Find where the given text appears and provide that cell's center as (x, y) coordinate. 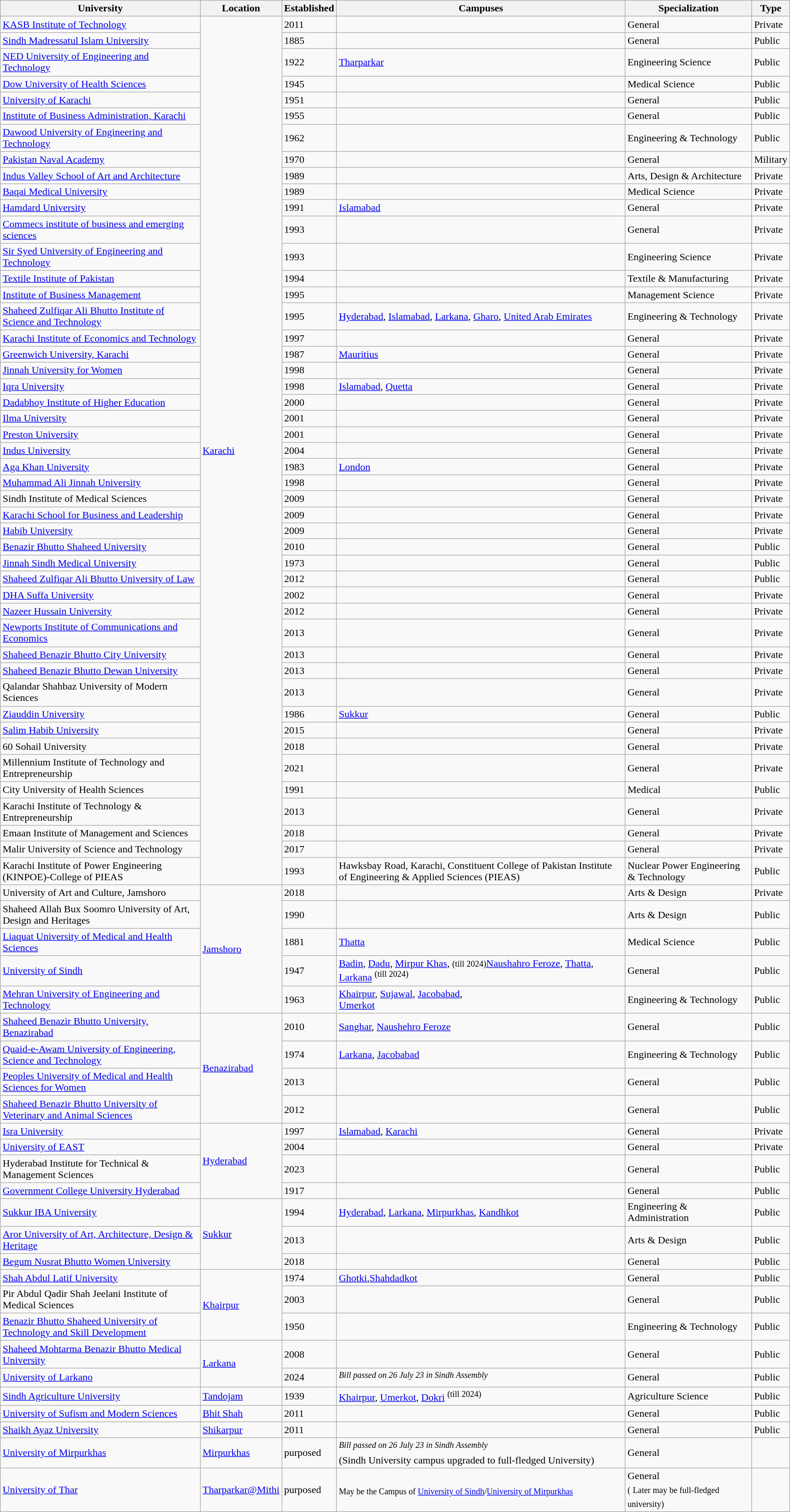
Shaheed Zulfiqar Ali Bhutto University of Law (100, 579)
Textile Institute of Pakistan (100, 279)
1983 (309, 466)
Bill passed on 26 July 23 in Sindh Assembly(Sindh University campus upgraded to full-fledged University) (481, 1453)
University of Art and Culture, Jamshoro (100, 893)
Emaan Institute of Management and Sciences (100, 833)
Location (241, 8)
Shikarpur (241, 1430)
University (100, 8)
Hyderabad, Islamabad, Larkana, Gharo, United Arab Emirates (481, 316)
Tharparkar@Mithi (241, 1490)
Larkana, Jacobabad (481, 1054)
2003 (309, 1299)
1963 (309, 1000)
Shah Abdul Latif University (100, 1278)
1990 (309, 914)
2024 (309, 1377)
Campuses (481, 8)
Pir Abdul Qadir Shah Jeelani Institute of Medical Sciences (100, 1299)
Greenwich University, Karachi (100, 354)
Qalandar Shahbaz University of Modern Sciences (100, 693)
Tharparkar (481, 62)
Indus Valley School of Art and Architecture (100, 175)
Isra University (100, 1131)
Sukkur IBA University (100, 1212)
Bill passed on 26 July 23 in Sindh Assembly (481, 1377)
Shaheed Zulfiqar Ali Bhutto Institute of Science and Technology (100, 316)
Jinnah University for Women (100, 370)
1885 (309, 40)
University of EAST (100, 1147)
Baqai Medical University (100, 191)
1947 (309, 971)
Institute of Business Management (100, 295)
Nuclear Power Engineering & Technology (688, 871)
Tandojam (241, 1396)
2008 (309, 1354)
1917 (309, 1191)
KASB Institute of Technology (100, 24)
Sanghar, Naushehro Feroze (481, 1027)
Jamshoro (241, 949)
Iqra University (100, 386)
Aror University of Art, Architecture, Design & Heritage (100, 1240)
Peoples University of Medical and Health Sciences for Women (100, 1082)
Hawksbay Road, Karachi, Constituent College of Pakistan Institute of Engineering & Applied Sciences (PIEAS) (481, 871)
Sir Syed University of Engineering and Technology (100, 257)
Khairpur, Sujawal, Jacobabad,Umerkot (481, 1000)
Khairpur, Umerkot, Dokri (till 2024) (481, 1396)
Hyderabad Institute for Technical & Management Sciences (100, 1169)
Shaheed Benazir Bhutto University, Benazirabad (100, 1027)
Newports Institute of Communications and Economics (100, 633)
Karachi (241, 450)
Larkana (241, 1364)
Thatta (481, 942)
Khairpur (241, 1305)
DHA Suffa University (100, 595)
Mauritius (481, 354)
Management Science (688, 295)
Karachi Institute of Economics and Technology (100, 338)
Hamdard University (100, 208)
Preston University (100, 434)
Dow University of Health Sciences (100, 84)
University of Larkano (100, 1377)
University of Mirpurkhas (100, 1453)
2002 (309, 595)
Mirpurkhas (241, 1453)
Commecs institute of business and emerging sciences (100, 229)
Ilma University (100, 418)
2021 (309, 768)
University of Sindh (100, 971)
Hyderabad, Larkana, Mirpurkhas, Kandhkot (481, 1212)
1962 (309, 137)
1955 (309, 116)
2023 (309, 1169)
Nazeer Hussain University (100, 611)
Shaheed Benazir Bhutto Dewan University (100, 671)
Shaheed Mohtarma Benazir Bhutto Medical University (100, 1354)
Hyderabad (241, 1161)
1973 (309, 563)
Millennium Institute of Technology and Entrepreneurship (100, 768)
Sindh Madressatul Islam University (100, 40)
Mehran University of Engineering and Technology (100, 1000)
1939 (309, 1396)
Islamabad, Quetta (481, 386)
NED University of Engineering and Technology (100, 62)
General( Later may be full-fledged university) (688, 1490)
City University of Health Sciences (100, 790)
1881 (309, 942)
Sindh Agriculture University (100, 1396)
Quaid-e-Awam University of Engineering, Science and Technology (100, 1054)
Institute of Business Administration, Karachi (100, 116)
Arts, Design & Architecture (688, 175)
Shaheed Benazir Bhutto University of Veterinary and Animal Sciences (100, 1109)
Established (309, 8)
1922 (309, 62)
Ziauddin University (100, 714)
Shaikh Ayaz University (100, 1430)
Benazirabad (241, 1068)
Indus University (100, 450)
60 Sohail University (100, 746)
1950 (309, 1327)
Ghotki,Shahdadkot (481, 1278)
1951 (309, 100)
Specialization (688, 8)
Islamabad (481, 208)
2017 (309, 849)
Shaheed Allah Bux Soomro University of Art, Design and Heritages (100, 914)
Government College University Hyderabad (100, 1191)
Agriculture Science (688, 1396)
Type (771, 8)
Karachi School for Business and Leadership (100, 515)
2015 (309, 730)
Begum Nusrat Bhutto Women University (100, 1261)
Muhammad Ali Jinnah University (100, 482)
Military (771, 159)
Karachi Institute of Power Engineering (KINPOE)-College of PIEAS (100, 871)
Jinnah Sindh Medical University (100, 563)
1970 (309, 159)
Dawood University of Engineering and Technology (100, 137)
1986 (309, 714)
Habib University (100, 531)
1987 (309, 354)
University of Sufism and Modern Sciences (100, 1414)
Pakistan Naval Academy (100, 159)
Benazir Bhutto Shaheed University of Technology and Skill Development (100, 1327)
Medical (688, 790)
Salim Habib University (100, 730)
Islamabad, Karachi (481, 1131)
Malir University of Science and Technology (100, 849)
1945 (309, 84)
London (481, 466)
University of Thar (100, 1490)
2000 (309, 402)
Liaquat University of Medical and Health Sciences (100, 942)
Textile & Manufacturing (688, 279)
Dadabhoy Institute of Higher Education (100, 402)
Engineering & Administration (688, 1212)
Karachi Institute of Technology & Entrepreneurship (100, 811)
Aga Khan University (100, 466)
Badin, Dadu, Mirpur Khas, (till 2024)Naushahro Feroze, Thatta, Larkana (till 2024) (481, 971)
Benazir Bhutto Shaheed University (100, 547)
Sindh Institute of Medical Sciences (100, 499)
Shaheed Benazir Bhutto City University (100, 655)
University of Karachi (100, 100)
May be the Campus of University of Sindh/University of Mirpurkhas (481, 1490)
Bhit Shah (241, 1414)
